Capture the cell that displays the provided text and extract its (X, Y) central coordinate. 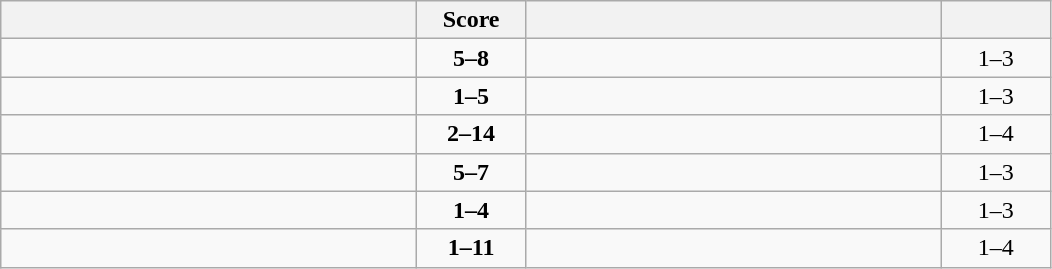
2–14 (472, 134)
5–8 (472, 58)
1–11 (472, 248)
1–5 (472, 96)
Score (472, 20)
5–7 (472, 172)
